Determine the (x, y) coordinate at the center of the cell enclosing the given text.  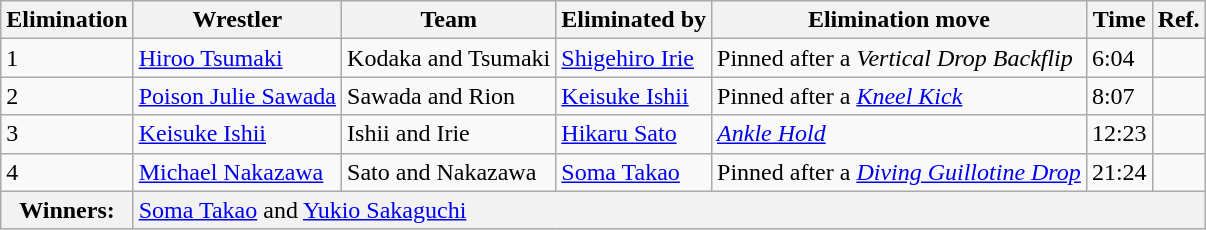
Soma Takao (634, 172)
Sato and Nakazawa (449, 172)
Ishii and Irie (449, 134)
Pinned after a Diving Guillotine Drop (900, 172)
Poison Julie Sawada (237, 96)
Kodaka and Tsumaki (449, 58)
Eliminated by (634, 20)
2 (67, 96)
Shigehiro Irie (634, 58)
Wrestler (237, 20)
Elimination (67, 20)
12:23 (1119, 134)
4 (67, 172)
Time (1119, 20)
Hiroo Tsumaki (237, 58)
Pinned after a Vertical Drop Backflip (900, 58)
Ankle Hold (900, 134)
8:07 (1119, 96)
1 (67, 58)
Sawada and Rion (449, 96)
Team (449, 20)
Hikaru Sato (634, 134)
Elimination move (900, 20)
Winners: (67, 210)
Ref. (1178, 20)
Pinned after a Kneel Kick (900, 96)
Soma Takao and Yukio Sakaguchi (669, 210)
3 (67, 134)
6:04 (1119, 58)
Michael Nakazawa (237, 172)
21:24 (1119, 172)
